From the cell containing the given text, extract its center point as (X, Y) coordinate. 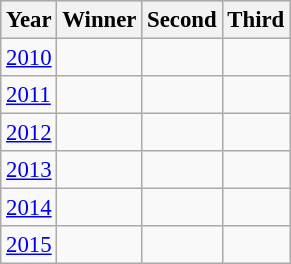
2013 (29, 170)
2011 (29, 95)
Second (182, 20)
2015 (29, 245)
2010 (29, 58)
2012 (29, 133)
Year (29, 20)
2014 (29, 208)
Third (256, 20)
Winner (100, 20)
